From the cell containing the given text, extract its center point as [X, Y] coordinate. 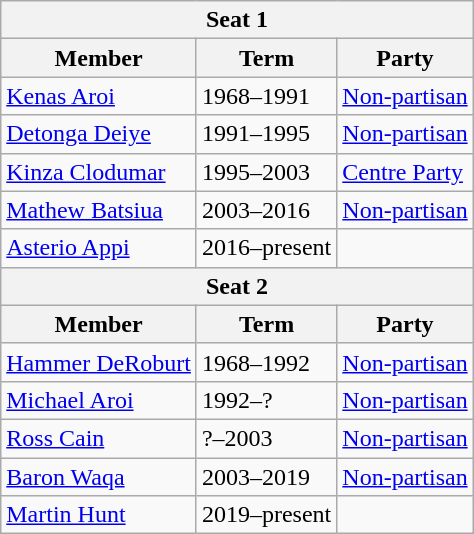
?–2003 [266, 438]
Mathew Batsiua [99, 210]
Michael Aroi [99, 400]
Kenas Aroi [99, 96]
2003–2016 [266, 210]
Kinza Clodumar [99, 172]
Martin Hunt [99, 515]
Seat 1 [237, 20]
2016–present [266, 248]
1991–1995 [266, 134]
1995–2003 [266, 172]
Centre Party [405, 172]
1992–? [266, 400]
Detonga Deiye [99, 134]
1968–1992 [266, 362]
2003–2019 [266, 477]
1968–1991 [266, 96]
Asterio Appi [99, 248]
Seat 2 [237, 286]
Hammer DeRoburt [99, 362]
Baron Waqa [99, 477]
2019–present [266, 515]
Ross Cain [99, 438]
